Extract the [X, Y] coordinate from the center of the cell holding the provided text.  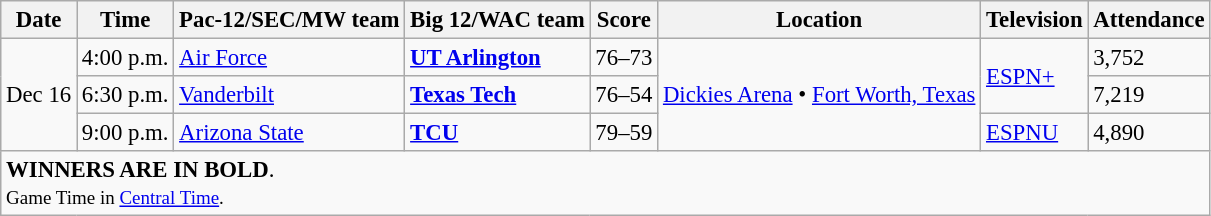
7,219 [1149, 95]
6:30 p.m. [124, 95]
76–73 [624, 58]
ESPNU [1034, 133]
4:00 p.m. [124, 58]
Score [624, 20]
ESPN+ [1034, 76]
Big 12/WAC team [498, 20]
79–59 [624, 133]
Vanderbilt [290, 95]
Dec 16 [39, 96]
Time [124, 20]
Pac-12/SEC/MW team [290, 20]
Attendance [1149, 20]
TCU [498, 133]
WINNERS ARE IN BOLD.Game Time in Central Time. [606, 184]
4,890 [1149, 133]
Date [39, 20]
Television [1034, 20]
Dickies Arena • Fort Worth, Texas [820, 96]
3,752 [1149, 58]
Arizona State [290, 133]
UT Arlington [498, 58]
Air Force [290, 58]
76–54 [624, 95]
Texas Tech [498, 95]
Location [820, 20]
9:00 p.m. [124, 133]
